Detect which cell encompasses the target text, then output its (X, Y) center coordinate. 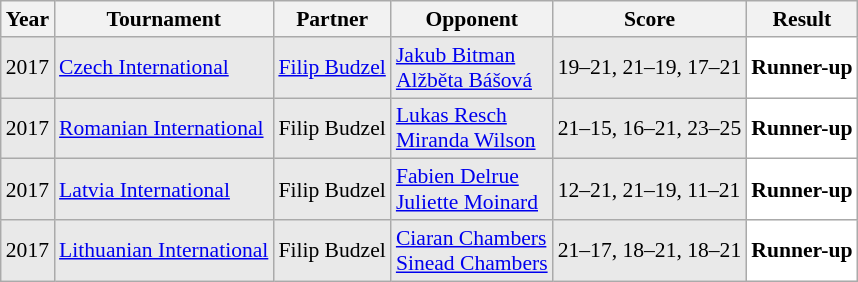
12–21, 21–19, 11–21 (650, 190)
Fabien Delrue Juliette Moinard (472, 190)
Result (802, 19)
Romanian International (164, 128)
21–17, 18–21, 18–21 (650, 250)
Year (28, 19)
21–15, 16–21, 23–25 (650, 128)
Partner (332, 19)
Opponent (472, 19)
Czech International (164, 68)
19–21, 21–19, 17–21 (650, 68)
Latvia International (164, 190)
Score (650, 19)
Lukas Resch Miranda Wilson (472, 128)
Jakub Bitman Alžběta Bášová (472, 68)
Tournament (164, 19)
Lithuanian International (164, 250)
Ciaran Chambers Sinead Chambers (472, 250)
